Locate the cell with the specified text and output its [x, y] center coordinate. 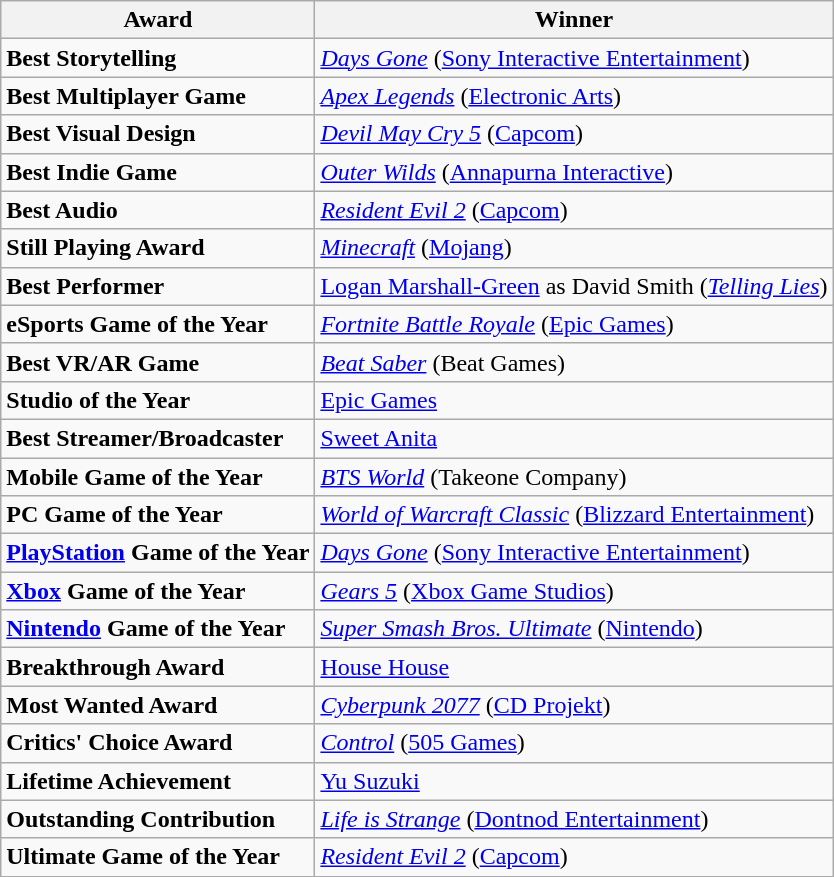
PC Game of the Year [158, 515]
Best Visual Design [158, 134]
Winner [574, 20]
Devil May Cry 5 (Capcom) [574, 134]
Minecraft (Mojang) [574, 248]
Mobile Game of the Year [158, 477]
Best Indie Game [158, 172]
PlayStation Game of the Year [158, 553]
Super Smash Bros. Ultimate (Nintendo) [574, 629]
Control (505 Games) [574, 743]
Life is Strange (Dontnod Entertainment) [574, 819]
Still Playing Award [158, 248]
Best Audio [158, 210]
Yu Suzuki [574, 781]
House House [574, 667]
Gears 5 (Xbox Game Studios) [574, 591]
BTS World (Takeone Company) [574, 477]
Sweet Anita [574, 438]
Cyberpunk 2077 (CD Projekt) [574, 705]
World of Warcraft Classic (Blizzard Entertainment) [574, 515]
Critics' Choice Award [158, 743]
Fortnite Battle Royale (Epic Games) [574, 324]
Best VR/AR Game [158, 362]
Outstanding Contribution [158, 819]
Best Performer [158, 286]
Most Wanted Award [158, 705]
Beat Saber (Beat Games) [574, 362]
Best Storytelling [158, 58]
Apex Legends (Electronic Arts) [574, 96]
Best Streamer/Broadcaster [158, 438]
Studio of the Year [158, 400]
eSports Game of the Year [158, 324]
Outer Wilds (Annapurna Interactive) [574, 172]
Award [158, 20]
Best Multiplayer Game [158, 96]
Xbox Game of the Year [158, 591]
Nintendo Game of the Year [158, 629]
Epic Games [574, 400]
Breakthrough Award [158, 667]
Logan Marshall-Green as David Smith (Telling Lies) [574, 286]
Lifetime Achievement [158, 781]
Ultimate Game of the Year [158, 857]
